For the text-containing cell, return its midpoint in [X, Y] coordinate format. 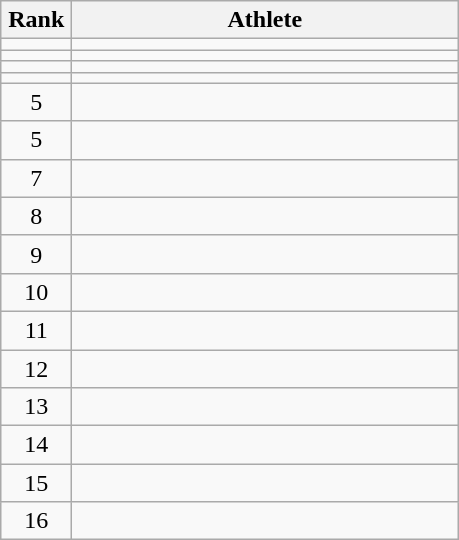
8 [36, 216]
15 [36, 483]
16 [36, 521]
Rank [36, 20]
14 [36, 445]
11 [36, 330]
10 [36, 292]
12 [36, 369]
7 [36, 178]
9 [36, 254]
Athlete [265, 20]
13 [36, 407]
